Provide the (x, y) coordinate of the cell's center where the given text is located.  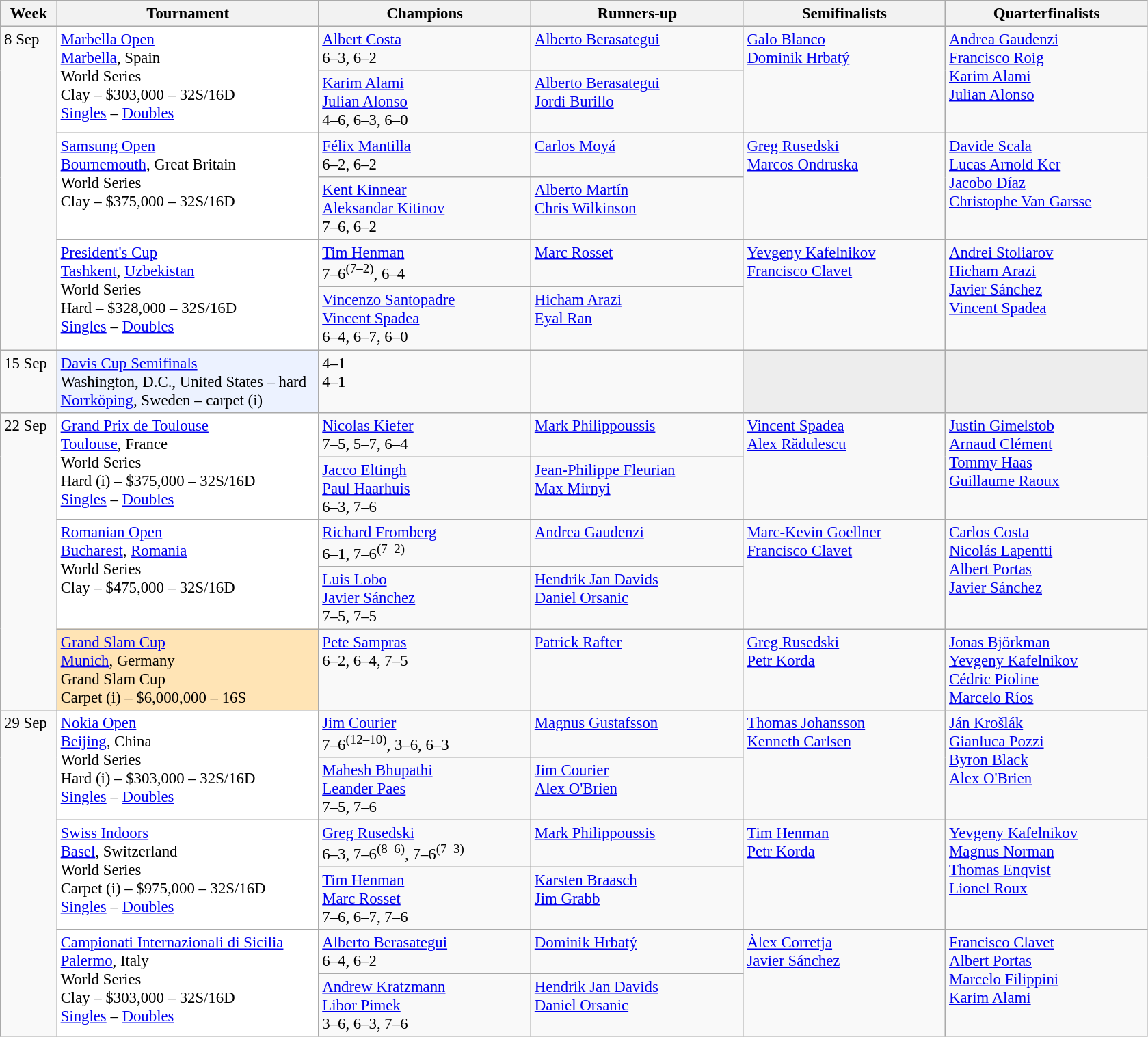
Romanian OpenBucharest, RomaniaWorld SeriesClay – $475,000 – 32S/16D (187, 574)
Richard Fromberg 6–1, 7–6(7–2) (425, 543)
Alberto Berasategui Jordi Burillo (637, 102)
Ján Krošlák Gianluca Pozzi Byron Black Alex O'Brien (1047, 766)
4–1 4–1 (425, 381)
Jim Courier 7–6(12–10), 3–6, 6–3 (425, 734)
Tim Henman Marc Rosset 7–6, 6–7, 7–6 (425, 899)
Davis Cup Semifinals Washington, D.C., United States – hard Norrköping, Sweden – carpet (i) (187, 381)
Yevgeny Kafelnikov Francisco Clavet (844, 295)
Galo Blanco Dominik Hrbatý (844, 80)
Patrick Rafter (637, 670)
Andrew Kratzmann Libor Pimek 3–6, 6–3, 7–6 (425, 1006)
Mahesh Bhupathi Leander Paes 7–5, 7–6 (425, 789)
Albert Costa 6–3, 6–2 (425, 49)
Alberto Berasategui 6–4, 6–2 (425, 952)
Davide Scala Lucas Arnold Ker Jacobo Díaz Christophe Van Garsse (1047, 187)
Nokia OpenBeijing, ChinaWorld SeriesHard (i) – $303,000 – 32S/16D Singles – Doubles (187, 766)
Dominik Hrbatý (637, 952)
Andrei Stoliarov Hicham Arazi Javier Sánchez Vincent Spadea (1047, 295)
Jim Courier Alex O'Brien (637, 789)
Tim Henman Petr Korda (844, 875)
Grand Slam Cup Munich, GermanyGrand Slam Cup Carpet (i) – $6,000,000 – 16S (187, 670)
29 Sep (29, 874)
Félix Mantilla 6–2, 6–2 (425, 156)
Andrea Gaudenzi Francisco Roig Karim Alami Julian Alonso (1047, 80)
Pete Sampras 6–2, 6–4, 7–5 (425, 670)
Greg Rusedski 6–3, 7–6(8–6), 7–6(7–3) (425, 844)
Tournament (187, 14)
Vincenzo Santopadre Vincent Spadea 6–4, 6–7, 6–0 (425, 319)
Vincent Spadea Alex Rădulescu (844, 466)
Grand Prix de ToulouseToulouse, FranceWorld SeriesHard (i) – $375,000 – 32S/16D Singles – Doubles (187, 466)
Justin Gimelstob Arnaud Clément Tommy Haas Guillaume Raoux (1047, 466)
8 Sep (29, 189)
Jean-Philippe Fleurian Max Mirnyi (637, 488)
Carlos Moyá (637, 156)
Swiss IndoorsBasel, SwitzerlandWorld SeriesCarpet (i) – $975,000 – 32S/16D Singles – Doubles (187, 875)
Champions (425, 14)
Hicham Arazi Eyal Ran (637, 319)
Quarterfinalists (1047, 14)
Tim Henman 7–6(7–2), 6–4 (425, 264)
Marbella OpenMarbella, SpainWorld SeriesClay – $303,000 – 32S/16D Singles – Doubles (187, 80)
Magnus Gustafsson (637, 734)
President's Cup Tashkent, UzbekistanWorld SeriesHard – $328,000 – 32S/16D Singles – Doubles (187, 295)
Nicolas Kiefer 7–5, 5–7, 6–4 (425, 435)
Kent Kinnear Aleksandar Kitinov 7–6, 6–2 (425, 208)
22 Sep (29, 561)
Carlos Costa Nicolás Lapentti Albert Portas Javier Sánchez (1047, 574)
Jacco Eltingh Paul Haarhuis 6–3, 7–6 (425, 488)
Thomas Johansson Kenneth Carlsen (844, 766)
Yevgeny Kafelnikov Magnus Norman Thomas Enqvist Lionel Roux (1047, 875)
15 Sep (29, 381)
Karsten Braasch Jim Grabb (637, 899)
Luis Lobo Javier Sánchez 7–5, 7–5 (425, 598)
Àlex Corretja Javier Sánchez (844, 983)
Marc-Kevin Goellner Francisco Clavet (844, 574)
Alberto Martín Chris Wilkinson (637, 208)
Alberto Berasategui (637, 49)
Francisco Clavet Albert Portas Marcelo Filippini Karim Alami (1047, 983)
Marc Rosset (637, 264)
Andrea Gaudenzi (637, 543)
Semifinalists (844, 14)
Week (29, 14)
Runners-up (637, 14)
Samsung Open Bournemouth, Great BritainWorld SeriesClay – $375,000 – 32S/16D (187, 187)
Greg Rusedski Marcos Ondruska (844, 187)
Campionati Internazionali di SiciliaPalermo, ItalyWorld SeriesClay – $303,000 – 32S/16D Singles – Doubles (187, 983)
Karim Alami Julian Alonso 4–6, 6–3, 6–0 (425, 102)
Jonas Björkman Yevgeny Kafelnikov Cédric Pioline Marcelo Ríos (1047, 670)
Greg Rusedski Petr Korda (844, 670)
